Pinpoint the cell where the given text exists, returning its [x, y] midpoint coordinate. 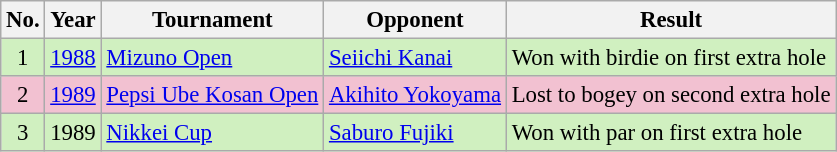
Opponent [416, 20]
Saburo Fujiki [416, 133]
1 [23, 58]
Nikkei Cup [212, 133]
3 [23, 133]
Tournament [212, 20]
1988 [73, 58]
2 [23, 95]
Lost to bogey on second extra hole [670, 95]
Akihito Yokoyama [416, 95]
Pepsi Ube Kosan Open [212, 95]
Seiichi Kanai [416, 58]
Result [670, 20]
Won with par on first extra hole [670, 133]
Year [73, 20]
Won with birdie on first extra hole [670, 58]
Mizuno Open [212, 58]
No. [23, 20]
